Find where the given text appears and provide that cell's center as [X, Y] coordinate. 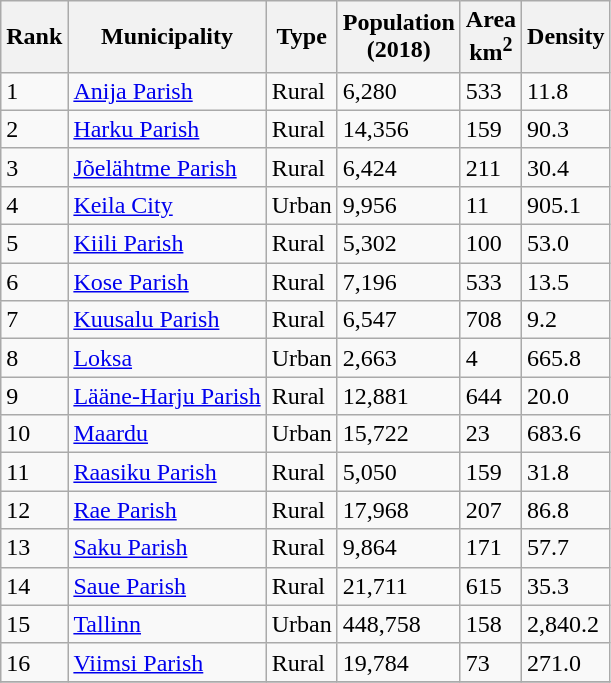
6,280 [398, 91]
Saku Parish [167, 548]
9.2 [566, 320]
16 [34, 662]
2 [34, 129]
Rae Parish [167, 510]
683.6 [566, 434]
12,881 [398, 396]
15,722 [398, 434]
6,424 [398, 167]
211 [490, 167]
Tallinn [167, 624]
8 [34, 358]
5,302 [398, 244]
5,050 [398, 472]
Viimsi Parish [167, 662]
Density [566, 37]
Maardu [167, 434]
21,711 [398, 586]
Keila City [167, 205]
30.4 [566, 167]
Kiili Parish [167, 244]
10 [34, 434]
13.5 [566, 282]
53.0 [566, 244]
100 [490, 244]
Kuusalu Parish [167, 320]
Type [302, 37]
14,356 [398, 129]
271.0 [566, 662]
905.1 [566, 205]
171 [490, 548]
Anija Parish [167, 91]
Harku Parish [167, 129]
207 [490, 510]
Raasiku Parish [167, 472]
448,758 [398, 624]
Rank [34, 37]
158 [490, 624]
2,663 [398, 358]
9 [34, 396]
Population(2018) [398, 37]
Saue Parish [167, 586]
31.8 [566, 472]
13 [34, 548]
20.0 [566, 396]
19,784 [398, 662]
9,956 [398, 205]
Loksa [167, 358]
644 [490, 396]
12 [34, 510]
2,840.2 [566, 624]
Kose Parish [167, 282]
7,196 [398, 282]
90.3 [566, 129]
9,864 [398, 548]
Areakm2 [490, 37]
708 [490, 320]
5 [34, 244]
615 [490, 586]
15 [34, 624]
11.8 [566, 91]
Municipality [167, 37]
57.7 [566, 548]
35.3 [566, 586]
Lääne-Harju Parish [167, 396]
17,968 [398, 510]
1 [34, 91]
6,547 [398, 320]
23 [490, 434]
6 [34, 282]
14 [34, 586]
7 [34, 320]
Jõelähtme Parish [167, 167]
73 [490, 662]
3 [34, 167]
665.8 [566, 358]
86.8 [566, 510]
